Detect which cell encompasses the target text, then output its (x, y) center coordinate. 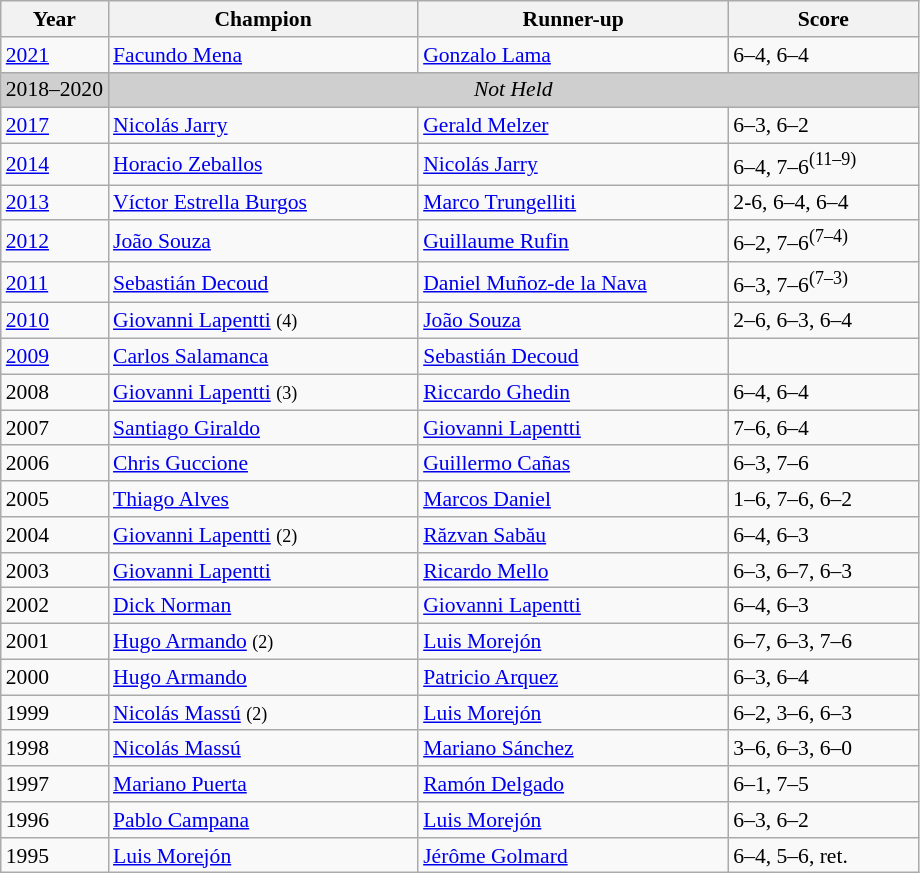
Mariano Puerta (263, 784)
Thiago Alves (263, 499)
Gerald Melzer (573, 126)
Víctor Estrella Burgos (263, 203)
1996 (54, 820)
1998 (54, 749)
2004 (54, 535)
Horacio Zeballos (263, 164)
2012 (54, 242)
6–1, 7–5 (823, 784)
Marcos Daniel (573, 499)
Dick Norman (263, 606)
2010 (54, 321)
2011 (54, 282)
6–7, 6–3, 7–6 (823, 642)
2021 (54, 55)
7–6, 6–4 (823, 428)
2–6, 6–3, 6–4 (823, 321)
Carlos Salamanca (263, 357)
6–2, 3–6, 6–3 (823, 713)
2018–2020 (54, 90)
Răzvan Sabău (573, 535)
6–3, 6–4 (823, 677)
Gonzalo Lama (573, 55)
Guillermo Cañas (573, 464)
Giovanni Lapentti (2) (263, 535)
Year (54, 19)
1997 (54, 784)
Champion (263, 19)
Riccardo Ghedin (573, 392)
Not Held (513, 90)
Mariano Sánchez (573, 749)
2014 (54, 164)
6–2, 7–6(7–4) (823, 242)
2001 (54, 642)
Ricardo Mello (573, 571)
2008 (54, 392)
Facundo Mena (263, 55)
2002 (54, 606)
Runner-up (573, 19)
2000 (54, 677)
Santiago Giraldo (263, 428)
6–4, 7–6(11–9) (823, 164)
2003 (54, 571)
Marco Trungelliti (573, 203)
2009 (54, 357)
Hugo Armando (263, 677)
2005 (54, 499)
2-6, 6–4, 6–4 (823, 203)
3–6, 6–3, 6–0 (823, 749)
Ramón Delgado (573, 784)
Patricio Arquez (573, 677)
Hugo Armando (2) (263, 642)
Guillaume Rufin (573, 242)
2013 (54, 203)
2006 (54, 464)
6–3, 6–7, 6–3 (823, 571)
2007 (54, 428)
6–3, 7–6 (823, 464)
1–6, 7–6, 6–2 (823, 499)
6–3, 7–6(7–3) (823, 282)
Giovanni Lapentti (4) (263, 321)
Score (823, 19)
Nicolás Massú (2) (263, 713)
Nicolás Massú (263, 749)
1999 (54, 713)
2017 (54, 126)
Pablo Campana (263, 820)
Chris Guccione (263, 464)
Giovanni Lapentti (3) (263, 392)
Daniel Muñoz-de la Nava (573, 282)
